For the text-containing cell, return its midpoint in [X, Y] coordinate format. 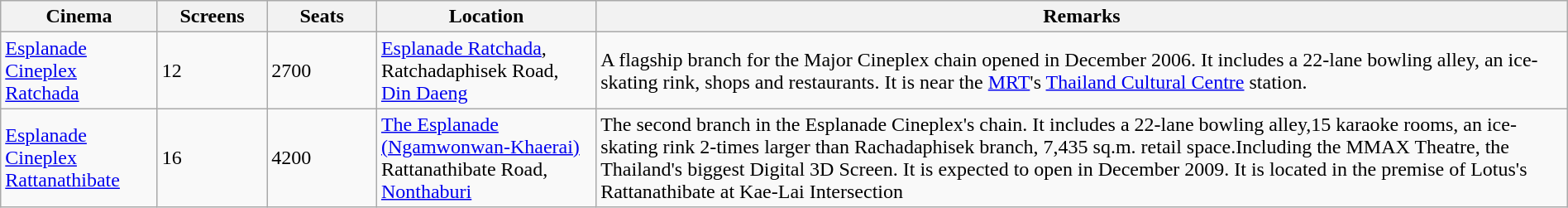
Seats [323, 17]
16 [212, 157]
Esplanade Cineplex Rattanathibate [79, 157]
Esplanade Ratchada, Ratchadaphisek Road, Din Daeng [486, 70]
Esplanade Cineplex Ratchada [79, 70]
The Esplanade (Ngamwonwan-Khaerai) Rattanathibate Road, Nonthaburi [486, 157]
12 [212, 70]
Screens [212, 17]
2700 [323, 70]
Cinema [79, 17]
Location [486, 17]
4200 [323, 157]
Remarks [1082, 17]
